Find where the given text appears and provide that cell's center as [x, y] coordinate. 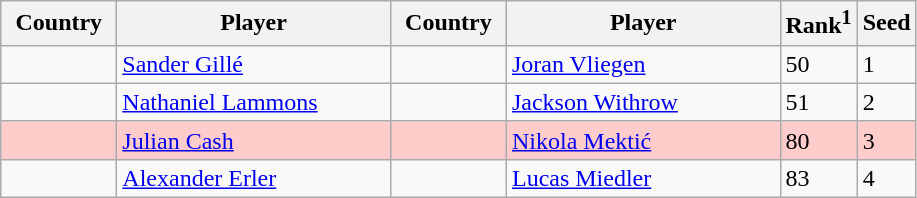
51 [818, 102]
Nathaniel Lammons [254, 102]
Joran Vliegen [643, 64]
83 [818, 178]
1 [886, 64]
Jackson Withrow [643, 102]
4 [886, 178]
50 [818, 64]
Alexander Erler [254, 178]
80 [818, 140]
Lucas Miedler [643, 178]
Rank1 [818, 24]
Seed [886, 24]
Nikola Mektić [643, 140]
Sander Gillé [254, 64]
Julian Cash [254, 140]
3 [886, 140]
2 [886, 102]
